Detect which cell encompasses the target text, then output its (x, y) center coordinate. 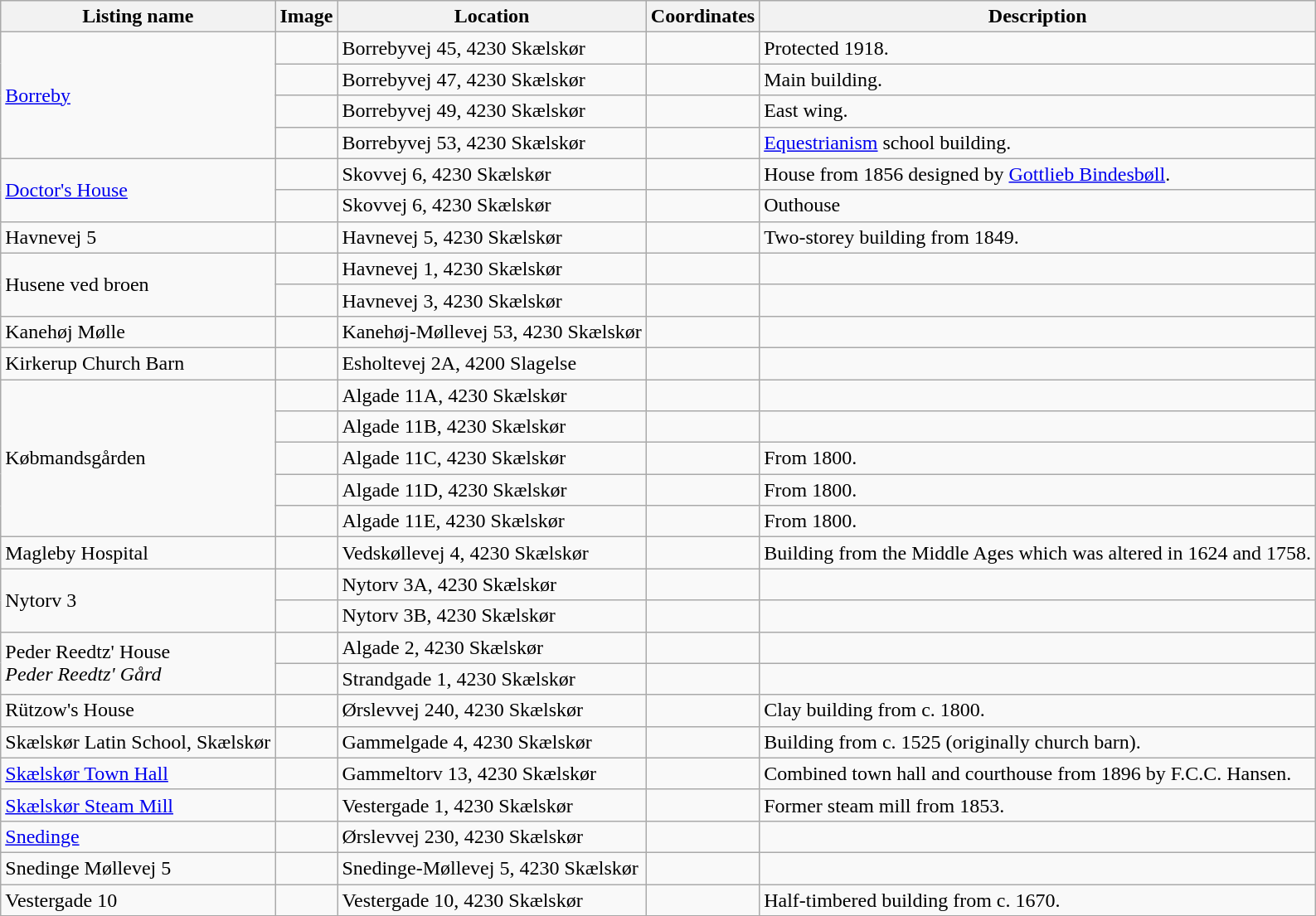
Nytorv 3 (138, 600)
Havnevej 1, 4230 Skælskør (492, 269)
Algade 11A, 4230 Skælskør (492, 395)
Havnevej 5 (138, 237)
Kanehøj-Møllevej 53, 4230 Skælskør (492, 332)
Doctor's House (138, 190)
Main building. (1038, 80)
Combined town hall and courthouse from 1896 by F.C.C. Hansen. (1038, 773)
Borrebyvej 53, 4230 Skælskør (492, 143)
Nytorv 3B, 4230 Skælskør (492, 616)
Clay building from c. 1800. (1038, 710)
Borrebyvej 47, 4230 Skælskør (492, 80)
Image (307, 17)
Ørslevvej 240, 4230 Skælskør (492, 710)
Snedinge Møllevej 5 (138, 868)
Vestergade 10, 4230 Skælskør (492, 899)
House from 1856 designed by Gottlieb Bindesbøll. (1038, 174)
Havnevej 3, 4230 Skælskør (492, 300)
East wing. (1038, 111)
Half-timbered building from c. 1670. (1038, 899)
Coordinates (702, 17)
Husene ved broen (138, 284)
Peder Reedtz' HousePeder Reedtz' Gård (138, 663)
Algade 2, 4230 Skælskør (492, 647)
Nytorv 3A, 4230 Skælskør (492, 584)
Esholtevej 2A, 4200 Slagelse (492, 363)
Two-storey building from 1849. (1038, 237)
Borrebyvej 49, 4230 Skælskør (492, 111)
Vestergade 10 (138, 899)
Gammeltorv 13, 4230 Skælskør (492, 773)
Snedinge (138, 836)
Snedinge-Møllevej 5, 4230 Skælskør (492, 868)
Algade 11E, 4230 Skælskør (492, 521)
Outhouse (1038, 206)
Listing name (138, 17)
Vestergade 1, 4230 Skælskør (492, 805)
Ørslevvej 230, 4230 Skælskør (492, 836)
Købmandsgården (138, 458)
Skælskør Town Hall (138, 773)
Vedskøllevej 4, 4230 Skælskør (492, 553)
Description (1038, 17)
Skælskør Steam Mill (138, 805)
Strandgade 1, 4230 Skælskør (492, 679)
Magleby Hospital (138, 553)
Borreby (138, 95)
Equestrianism school building. (1038, 143)
Borrebyvej 45, 4230 Skælskør (492, 48)
Algade 11C, 4230 Skælskør (492, 458)
Location (492, 17)
Kirkerup Church Barn (138, 363)
Protected 1918. (1038, 48)
Havnevej 5, 4230 Skælskør (492, 237)
Former steam mill from 1853. (1038, 805)
Gammelgade 4, 4230 Skælskør (492, 742)
Rützow's House (138, 710)
Algade 11B, 4230 Skælskør (492, 427)
Algade 11D, 4230 Skælskør (492, 490)
Skælskør Latin School, Skælskør (138, 742)
Building from the Middle Ages which was altered in 1624 and 1758. (1038, 553)
Kanehøj Mølle (138, 332)
Building from c. 1525 (originally church barn). (1038, 742)
